Provide the (X, Y) coordinate of the cell's center where the given text is located.  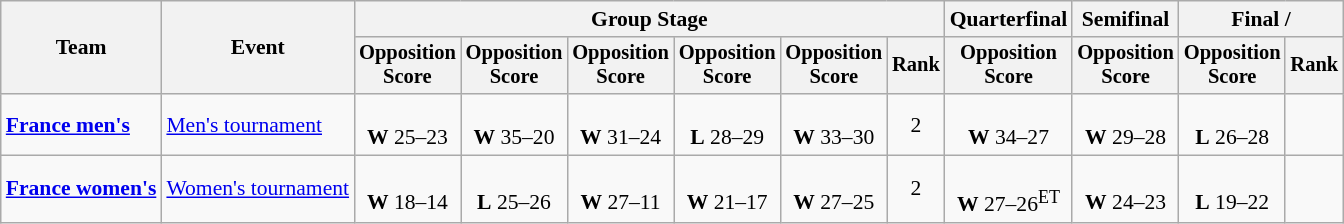
W 21–17 (728, 190)
W 35–20 (514, 124)
France men's (82, 124)
W 27–25 (834, 190)
W 31–24 (620, 124)
France women's (82, 190)
W 27–11 (620, 190)
W 18–14 (408, 190)
L 26–28 (1232, 124)
Final / (1261, 19)
W 24–23 (1126, 190)
W 27–26ET (1009, 190)
Quarterfinal (1009, 19)
W 25–23 (408, 124)
W 34–27 (1009, 124)
Group Stage (650, 19)
Event (258, 48)
L 28–29 (728, 124)
W 29–28 (1126, 124)
Semifinal (1126, 19)
L 25–26 (514, 190)
L 19–22 (1232, 190)
Men's tournament (258, 124)
Women's tournament (258, 190)
Team (82, 48)
W 33–30 (834, 124)
